Scan for the cell matching the given text and deliver its [x, y] coordinate at center. 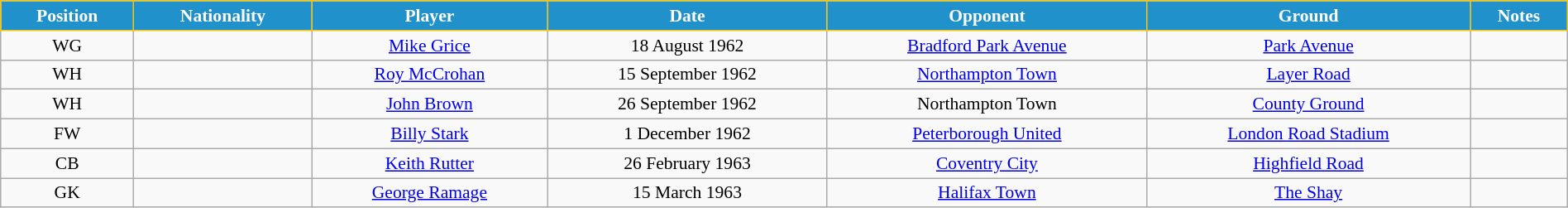
Halifax Town [987, 193]
26 September 1962 [688, 104]
The Shay [1308, 193]
Opponent [987, 16]
WG [68, 46]
18 August 1962 [688, 46]
CB [68, 163]
Billy Stark [429, 134]
FW [68, 134]
Date [688, 16]
Highfield Road [1308, 163]
GK [68, 193]
26 February 1963 [688, 163]
Mike Grice [429, 46]
15 September 1962 [688, 75]
Position [68, 16]
London Road Stadium [1308, 134]
1 December 1962 [688, 134]
Bradford Park Avenue [987, 46]
John Brown [429, 104]
County Ground [1308, 104]
15 March 1963 [688, 193]
Coventry City [987, 163]
Nationality [223, 16]
Ground [1308, 16]
Roy McCrohan [429, 75]
Peterborough United [987, 134]
Notes [1518, 16]
Player [429, 16]
Park Avenue [1308, 46]
Layer Road [1308, 75]
Keith Rutter [429, 163]
George Ramage [429, 193]
